Return (x, y) of the center of cell containing provided text 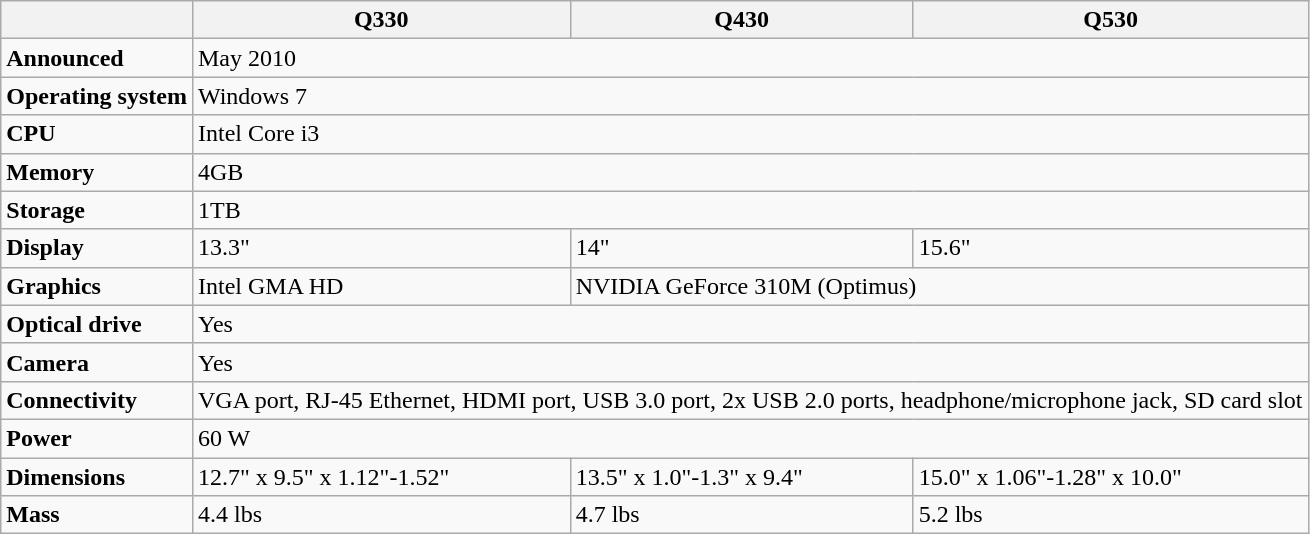
May 2010 (750, 58)
Announced (97, 58)
VGA port, RJ-45 Ethernet, HDMI port, USB 3.0 port, 2x USB 2.0 ports, headphone/microphone jack, SD card slot (750, 400)
15.0" x 1.06"-1.28" x 10.0" (1110, 477)
Intel Core i3 (750, 134)
Connectivity (97, 400)
13.5" x 1.0"-1.3" x 9.4" (742, 477)
Graphics (97, 286)
15.6" (1110, 248)
Q430 (742, 20)
Q530 (1110, 20)
Memory (97, 172)
Dimensions (97, 477)
Q330 (381, 20)
Operating system (97, 96)
NVIDIA GeForce 310M (Optimus) (939, 286)
Storage (97, 210)
4GB (750, 172)
13.3" (381, 248)
Windows 7 (750, 96)
1TB (750, 210)
4.7 lbs (742, 515)
Intel GMA HD (381, 286)
Power (97, 438)
60 W (750, 438)
12.7" x 9.5" x 1.12"-1.52" (381, 477)
Camera (97, 362)
14" (742, 248)
Display (97, 248)
CPU (97, 134)
Mass (97, 515)
Optical drive (97, 324)
5.2 lbs (1110, 515)
4.4 lbs (381, 515)
